Find where the given text appears and provide that cell's center as (x, y) coordinate. 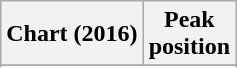
Chart (2016) (72, 34)
Peak position (189, 34)
